Determine the (x, y) coordinate at the center of the cell enclosing the given text.  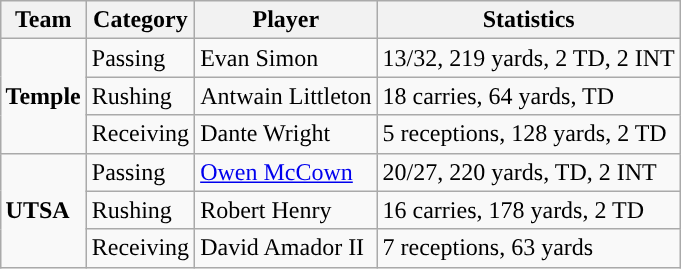
16 carries, 178 yards, 2 TD (528, 210)
20/27, 220 yards, TD, 2 INT (528, 172)
Antwain Littleton (286, 96)
13/32, 219 yards, 2 TD, 2 INT (528, 58)
Dante Wright (286, 134)
Player (286, 20)
Temple (43, 96)
UTSA (43, 210)
18 carries, 64 yards, TD (528, 96)
Category (140, 20)
Owen McCown (286, 172)
Statistics (528, 20)
5 receptions, 128 yards, 2 TD (528, 134)
Robert Henry (286, 210)
Evan Simon (286, 58)
Team (43, 20)
7 receptions, 63 yards (528, 248)
David Amador II (286, 248)
